For the text-containing cell, return its midpoint in (X, Y) coordinate format. 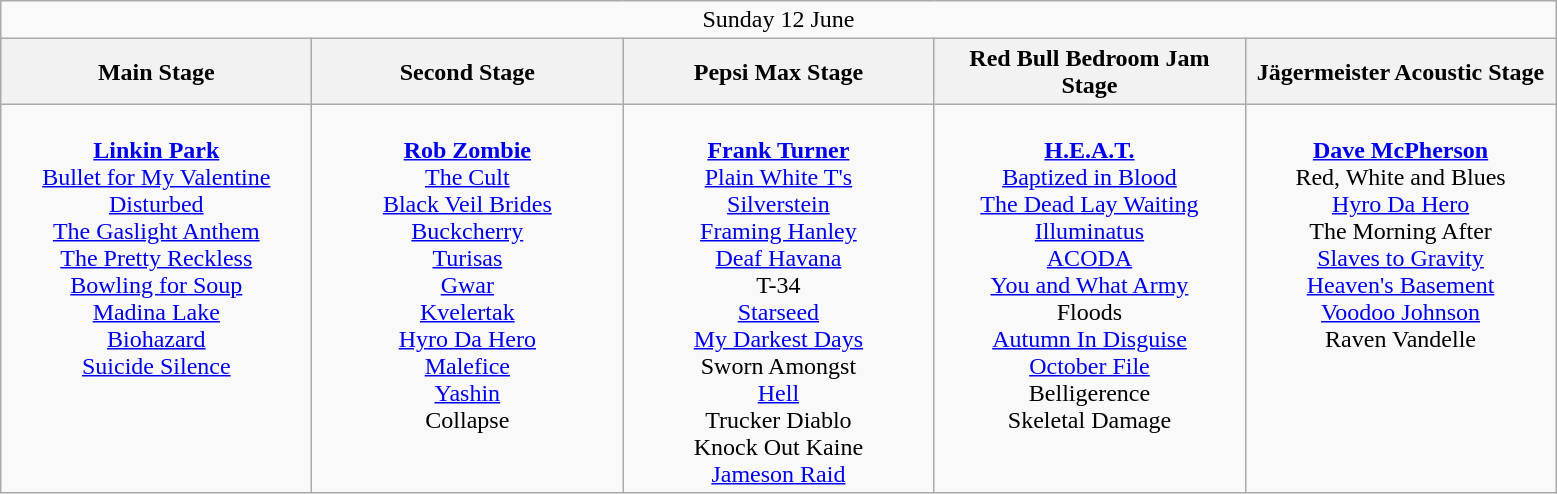
Sunday 12 June (778, 20)
Jägermeister Acoustic Stage (1400, 72)
Second Stage (468, 72)
Linkin Park Bullet for My Valentine Disturbed The Gaslight Anthem The Pretty Reckless Bowling for Soup Madina Lake Biohazard Suicide Silence (156, 298)
Rob Zombie The Cult Black Veil Brides Buckcherry Turisas Gwar Kvelertak Hyro Da Hero Malefice Yashin Collapse (468, 298)
Dave McPherson Red, White and Blues Hyro Da Hero The Morning After Slaves to Gravity Heaven's Basement Voodoo Johnson Raven Vandelle (1400, 298)
Main Stage (156, 72)
Red Bull Bedroom Jam Stage (1090, 72)
Pepsi Max Stage (778, 72)
